Output the [x, y] coordinate of the center of the cell containing the given text.  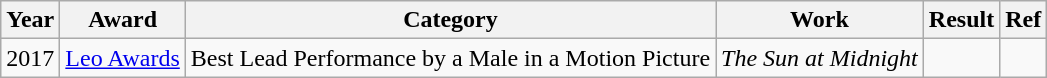
2017 [30, 58]
Category [450, 20]
Result [961, 20]
Year [30, 20]
Best Lead Performance by a Male in a Motion Picture [450, 58]
Ref [1024, 20]
Work [820, 20]
Award [123, 20]
The Sun at Midnight [820, 58]
Leo Awards [123, 58]
